Output the (x, y) coordinate of the center of the cell containing the given text.  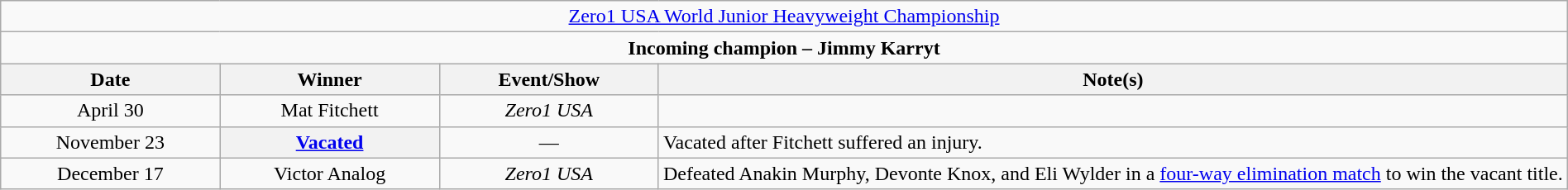
Mat Fitchett (329, 111)
Note(s) (1113, 79)
December 17 (111, 173)
Date (111, 79)
Vacated (329, 142)
Defeated Anakin Murphy, Devonte Knox, and Eli Wylder in a four-way elimination match to win the vacant title. (1113, 173)
Zero1 USA World Junior Heavyweight Championship (784, 17)
November 23 (111, 142)
Victor Analog (329, 173)
Event/Show (549, 79)
— (549, 142)
Vacated after Fitchett suffered an injury. (1113, 142)
April 30 (111, 111)
Incoming champion – Jimmy Karryt (784, 48)
Winner (329, 79)
